Provide the [x, y] coordinate of the cell's center where the given text is located.  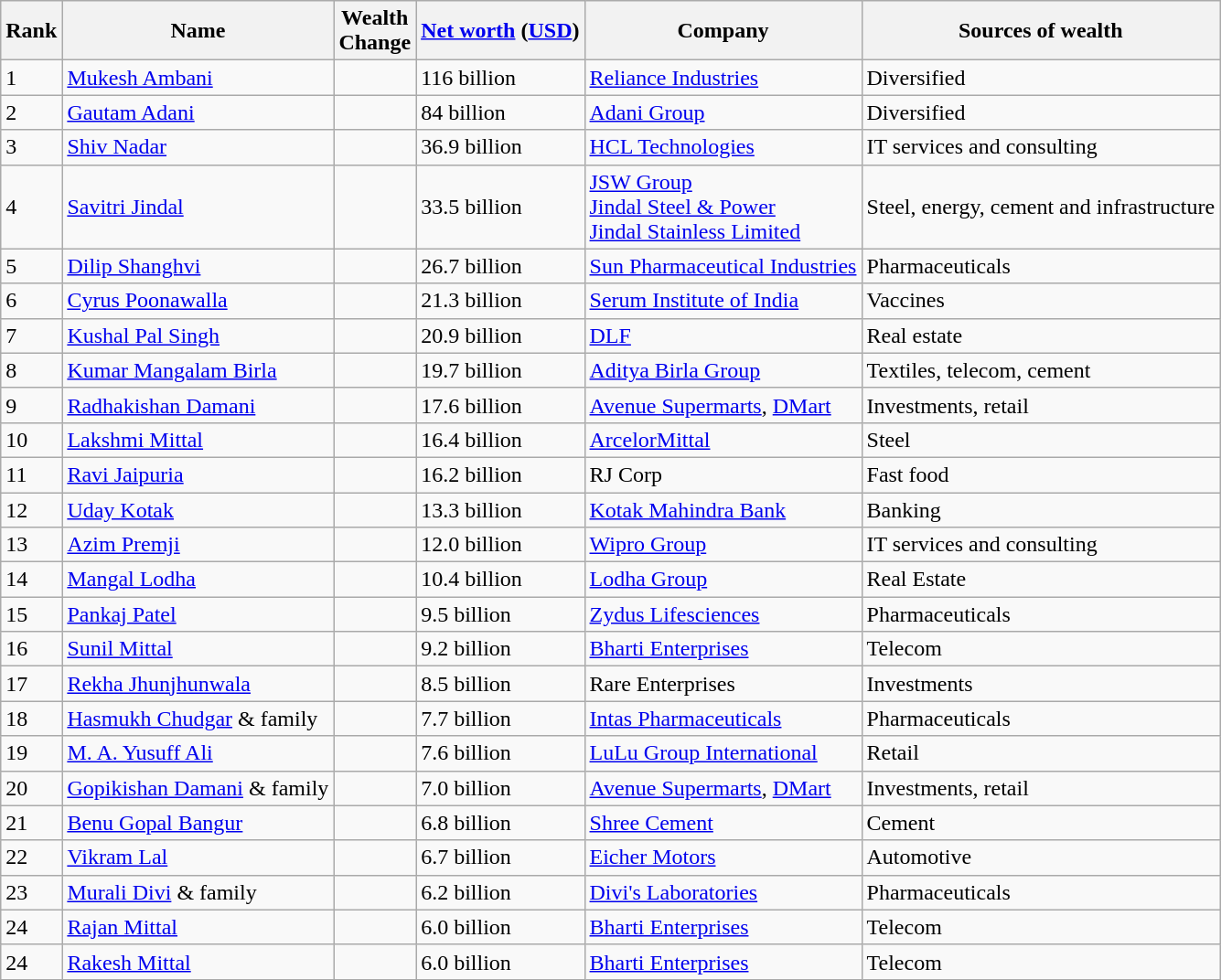
Gopikishan Damani & family [198, 788]
21.3 billion [500, 301]
Real Estate [1041, 580]
Rekha Jhunjhunwala [198, 684]
Cyrus Poonawalla [198, 301]
Hasmukh Chudgar & family [198, 719]
Kushal Pal Singh [198, 336]
Sunil Mittal [198, 649]
Azim Premji [198, 545]
Kotak Mahindra Bank [723, 509]
9.2 billion [500, 649]
RJ Corp [723, 474]
Rajan Mittal [198, 927]
Intas Pharmaceuticals [723, 719]
6.7 billion [500, 857]
84 billion [500, 112]
Vaccines [1041, 301]
Pankaj Patel [198, 614]
JSW GroupJindal Steel & PowerJindal Stainless Limited [723, 207]
19.7 billion [500, 370]
Investments [1041, 684]
Ravi Jaipuria [198, 474]
5 [31, 266]
18 [31, 719]
Eicher Motors [723, 857]
M. A. Yusuff Ali [198, 753]
Net worth (USD) [500, 31]
Name [198, 31]
7 [31, 336]
Reliance Industries [723, 78]
Divi's Laboratories [723, 892]
6.8 billion [500, 823]
12 [31, 509]
26.7 billion [500, 266]
Automotive [1041, 857]
Lakshmi Mittal [198, 440]
WealthChange [375, 31]
Zydus Lifesciences [723, 614]
Uday Kotak [198, 509]
13 [31, 545]
Sources of wealth [1041, 31]
Murali Divi & family [198, 892]
Retail [1041, 753]
Vikram Lal [198, 857]
16.2 billion [500, 474]
20.9 billion [500, 336]
9 [31, 405]
20 [31, 788]
Rakesh Mittal [198, 962]
7.6 billion [500, 753]
Radhakishan Damani [198, 405]
DLF [723, 336]
6.2 billion [500, 892]
10 [31, 440]
8 [31, 370]
Benu Gopal Bangur [198, 823]
33.5 billion [500, 207]
36.9 billion [500, 147]
9.5 billion [500, 614]
Rare Enterprises [723, 684]
17.6 billion [500, 405]
13.3 billion [500, 509]
Savitri Jindal [198, 207]
Shiv Nadar [198, 147]
Textiles, telecom, cement [1041, 370]
LuLu Group International [723, 753]
Adani Group [723, 112]
Rank [31, 31]
Real estate [1041, 336]
Kumar Mangalam Birla [198, 370]
Banking [1041, 509]
10.4 billion [500, 580]
12.0 billion [500, 545]
Shree Cement [723, 823]
Dilip Shanghvi [198, 266]
4 [31, 207]
Mangal Lodha [198, 580]
Lodha Group [723, 580]
Aditya Birla Group [723, 370]
3 [31, 147]
ArcelorMittal [723, 440]
16 [31, 649]
116 billion [500, 78]
Gautam Adani [198, 112]
Wipro Group [723, 545]
Steel [1041, 440]
23 [31, 892]
7.0 billion [500, 788]
Fast food [1041, 474]
14 [31, 580]
7.7 billion [500, 719]
17 [31, 684]
Mukesh Ambani [198, 78]
8.5 billion [500, 684]
1 [31, 78]
16.4 billion [500, 440]
HCL Technologies [723, 147]
Cement [1041, 823]
2 [31, 112]
22 [31, 857]
11 [31, 474]
Sun Pharmaceutical Industries [723, 266]
15 [31, 614]
Serum Institute of India [723, 301]
19 [31, 753]
6 [31, 301]
Company [723, 31]
Steel, energy, cement and infrastructure [1041, 207]
21 [31, 823]
